Extract the (X, Y) coordinate from the center of the cell holding the provided text.  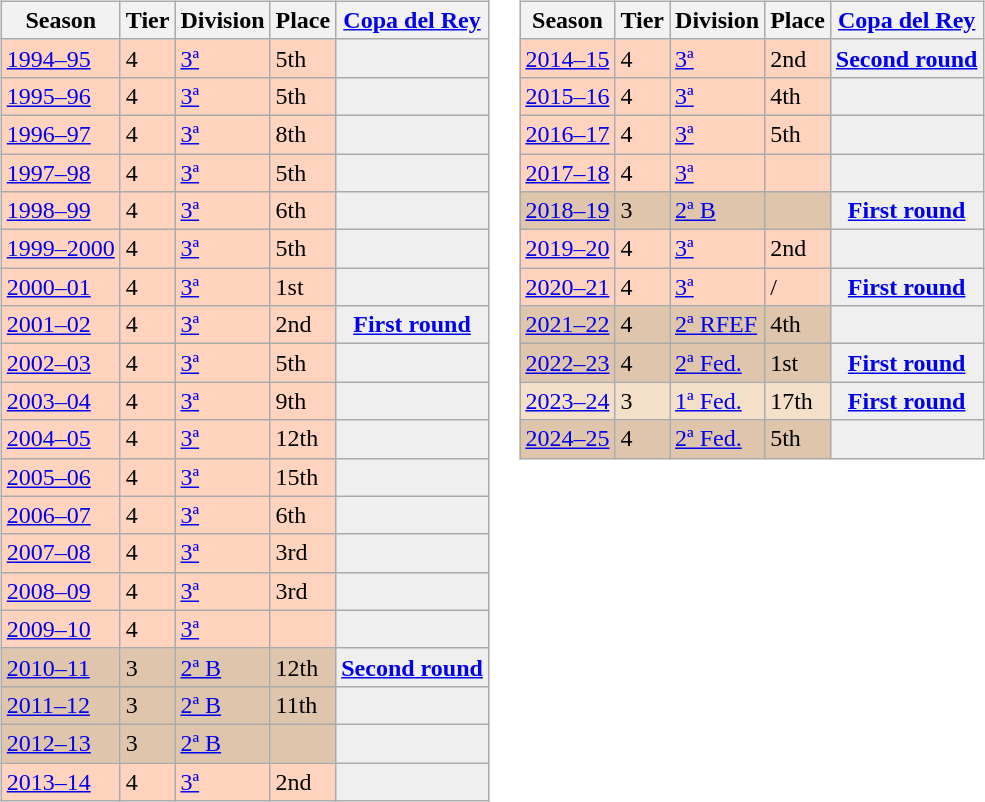
8th (303, 134)
2001–02 (60, 325)
2013–14 (60, 781)
15th (303, 477)
2021–22 (568, 325)
2014–15 (568, 58)
2003–04 (60, 401)
2017–18 (568, 173)
2018–19 (568, 211)
1999–2000 (60, 249)
2009–10 (60, 629)
1996–97 (60, 134)
/ (798, 287)
2008–09 (60, 591)
2005–06 (60, 477)
17th (798, 401)
2020–21 (568, 287)
1994–95 (60, 58)
2019–20 (568, 249)
2002–03 (60, 363)
2016–17 (568, 134)
11th (303, 705)
1997–98 (60, 173)
1998–99 (60, 211)
2011–12 (60, 705)
2015–16 (568, 96)
2010–11 (60, 667)
2024–25 (568, 439)
2ª RFEF (718, 325)
1995–96 (60, 96)
2004–05 (60, 439)
1ª Fed. (718, 401)
2022–23 (568, 363)
2012–13 (60, 743)
2000–01 (60, 287)
9th (303, 401)
2023–24 (568, 401)
2006–07 (60, 515)
2007–08 (60, 553)
